Extract the (X, Y) coordinate from the center of the cell holding the provided text.  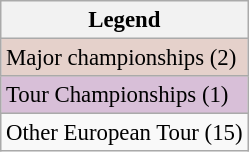
Major championships (2) (124, 58)
Other European Tour (15) (124, 133)
Tour Championships (1) (124, 95)
Legend (124, 20)
